Extract the [x, y] coordinate from the center of the cell holding the provided text.  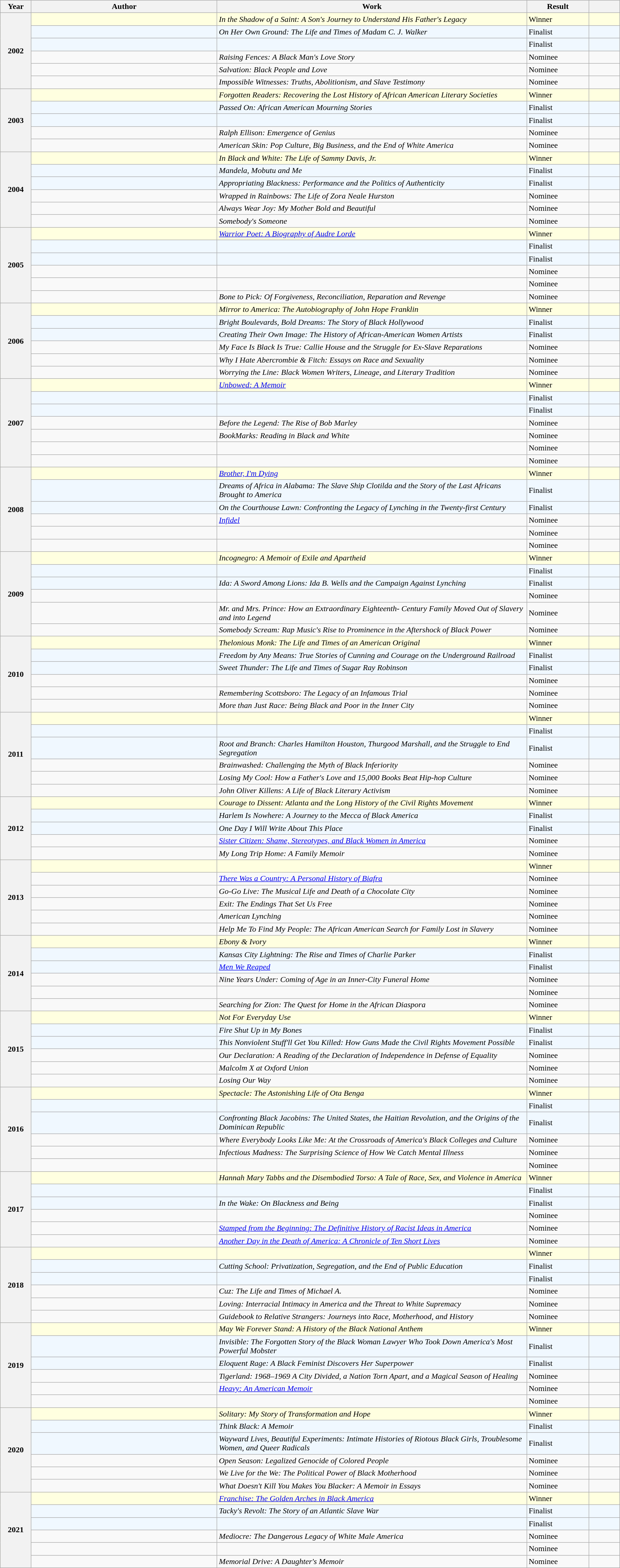
Wrapped in Rainbows: The Life of Zora Neale Hurston [372, 196]
Fire Shut Up in My Bones [372, 1030]
2003 [16, 120]
2018 [16, 1285]
Losing My Cool: How a Father's Love and 15,000 Books Beat Hip-hop Culture [372, 778]
Searching for Zion: The Quest for Home in the African Diaspora [372, 1005]
Franchise: The Golden Arches in Black America [372, 1498]
Bright Boulevards, Bold Dreams: The Story of Black Hollywood [372, 322]
On Her Own Ground: The Life and Times of Madam C. J. Walker [372, 32]
There Was a Country: A Personal History of Biafra [372, 879]
American Lynching [372, 916]
Go-Go Live: The Musical Life and Death of a Chocolate City [372, 891]
Mr. and Mrs. Prince: How an Extraordinary Eighteenth- Century Family Moved Out of Slavery and into Legend [372, 613]
2007 [16, 423]
In Black and White: The Life of Sammy Davis, Jr. [372, 158]
Why I Hate Abercrombie & Fitch: Essays on Race and Sexuality [372, 360]
Cutting School: Privatization, Segregation, and the End of Public Education [372, 1266]
Spectacle: The Astonishing Life of Ota Benga [372, 1093]
Think Black: A Memoir [372, 1426]
Year [16, 7]
Losing Our Way [372, 1080]
2012 [16, 828]
Nine Years Under: Coming of Age in an Inner-City Funeral Home [372, 979]
Kansas City Lightning: The Rise and Times of Charlie Parker [372, 954]
Passed On: African American Mourning Stories [372, 107]
2017 [16, 1209]
Ralph Ellison: Emergence of Genius [372, 133]
Work [372, 7]
Another Day in the Death of America: A Chronicle of Ten Short Lives [372, 1241]
In the Shadow of a Saint: A Son's Journey to Understand His Father's Legacy [372, 19]
Harlem Is Nowhere: A Journey to the Mecca of Black America [372, 816]
2004 [16, 190]
2021 [16, 1530]
One Day I Will Write About This Place [372, 828]
Infidel [372, 520]
Sweet Thunder: The Life and Times of Sugar Ray Robinson [372, 668]
Bone to Pick: Of Forgiveness, Reconciliation, Reparation and Revenge [372, 297]
John Oliver Killens: A Life of Black Literary Activism [372, 790]
Loving: Interracial Intimacy in America and the Threat to White Supremacy [372, 1304]
Mandela, Mobutu and Me [372, 171]
Our Declaration: A Reading of the Declaration of Independence in Defense of Equality [372, 1055]
Impossible Witnesses: Truths, Abolitionism, and Slave Testimony [372, 82]
What Doesn't Kill You Makes You Blacker: A Memoir in Essays [372, 1486]
Malcolm X at Oxford Union [372, 1068]
Root and Branch: Charles Hamilton Houston, Thurgood Marshall, and the Struggle to End Segregation [372, 748]
2020 [16, 1450]
Result [558, 7]
Wayward Lives, Beautiful Experiments: Intimate Histories of Riotous Black Girls, Troublesome Women, and Queer Radicals [372, 1444]
Author [124, 7]
We Live for the We: The Political Power of Black Motherhood [372, 1473]
Before the Legend: The Rise of Bob Marley [372, 423]
Forgotten Readers: Recovering the Lost History of African American Literary Societies [372, 95]
Heavy: An American Memoir [372, 1388]
2009 [16, 594]
Salvation: Black People and Love [372, 70]
Infectious Madness: The Surprising Science of How We Catch Mental Illness [372, 1152]
2002 [16, 51]
2016 [16, 1129]
2006 [16, 341]
Men We Reaped [372, 967]
2015 [16, 1049]
Help Me To Find My People: The African American Search for Family Lost in Slavery [372, 929]
Unbowed: A Memoir [372, 385]
2014 [16, 973]
More than Just Race: Being Black and Poor in the Inner City [372, 706]
Sister Citizen: Shame, Stereotypes, and Black Women in America [372, 841]
Invisible: The Forgotten Story of the Black Woman Lawyer Who Took Down America's Most Powerful Mobster [372, 1346]
My Long Trip Home: A Family Memoir [372, 853]
Open Season: Legalized Genocide of Colored People [372, 1461]
My Face Is Black Is True: Callie House and the Struggle for Ex-Slave Reparations [372, 347]
Freedom by Any Means: True Stories of Cunning and Courage on the Underground Railroad [372, 655]
May We Forever Stand: A History of the Black National Anthem [372, 1329]
Raising Fences: A Black Man's Love Story [372, 57]
Incognegro: A Memoir of Exile and Apartheid [372, 558]
Ida: A Sword Among Lions: Ida B. Wells and the Campaign Against Lynching [372, 583]
Warrior Poet: A Biography of Audre Lorde [372, 234]
Memorial Drive: A Daughter's Memoir [372, 1561]
In the Wake: On Blackness and Being [372, 1203]
Where Everybody Looks Like Me: At the Crossroads of America's Black Colleges and Culture [372, 1140]
Mediocre: The Dangerous Legacy of White Male America [372, 1536]
On the Courthouse Lawn: Confronting the Legacy of Lynching in the Twenty-first Century [372, 507]
Eloquent Rage: A Black Feminist Discovers Her Superpower [372, 1363]
Thelonious Monk: The Life and Times of an American Original [372, 643]
Mirror to America: The Autobiography of John Hope Franklin [372, 309]
Somebody's Someone [372, 221]
American Skin: Pop Culture, Big Business, and the End of White America [372, 145]
Not For Everyday Use [372, 1017]
Stamped from the Beginning: The Definitive History of Racist Ideas in America [372, 1228]
Cuz: The Life and Times of Michael A. [372, 1291]
Ebony & Ivory [372, 942]
Courage to Dissent: Atlanta and the Long History of the Civil Rights Movement [372, 803]
Brother, I'm Dying [372, 473]
This Nonviolent Stuff'll Get You Killed: How Guns Made the Civil Rights Movement Possible [372, 1043]
Worrying the Line: Black Women Writers, Lineage, and Literary Tradition [372, 373]
2011 [16, 754]
2005 [16, 265]
Hannah Mary Tabbs and the Disembodied Torso: A Tale of Race, Sex, and Violence in America [372, 1178]
Creating Their Own Image: The History of African-American Women Artists [372, 334]
Dreams of Africa in Alabama: The Slave Ship Clotilda and the Story of the Last Africans Brought to America [372, 491]
Tigerland: 1968–1969 A City Divided, a Nation Torn Apart, and a Magical Season of Healing [372, 1376]
Appropriating Blackness: Performance and the Politics of Authenticity [372, 183]
Guidebook to Relative Strangers: Journeys into Race, Motherhood, and History [372, 1316]
Somebody Scream: Rap Music's Rise to Prominence in the Aftershock of Black Power [372, 630]
Exit: The Endings That Set Us Free [372, 904]
Solitary: My Story of Transformation and Hope [372, 1414]
Remembering Scottsboro: The Legacy of an Infamous Trial [372, 693]
2008 [16, 509]
2013 [16, 898]
2010 [16, 674]
2019 [16, 1365]
Confronting Black Jacobins: The United States, the Haitian Revolution, and the Origins of the Dominican Republic [372, 1123]
BookMarks: Reading in Black and White [372, 436]
Tacky's Revolt: The Story of an Atlantic Slave War [372, 1511]
Brainwashed: Challenging the Myth of Black Inferiority [372, 765]
Always Wear Joy: My Mother Bold and Beautiful [372, 208]
